Search for the cell housing the specified text and yield its [X, Y] center coordinate. 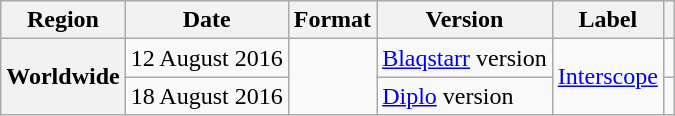
Worldwide [63, 77]
Date [206, 20]
Region [63, 20]
Blaqstarr version [465, 58]
Format [332, 20]
18 August 2016 [206, 96]
Label [608, 20]
Diplo version [465, 96]
Version [465, 20]
Interscope [608, 77]
12 August 2016 [206, 58]
